Return [x, y] of the center of cell containing provided text 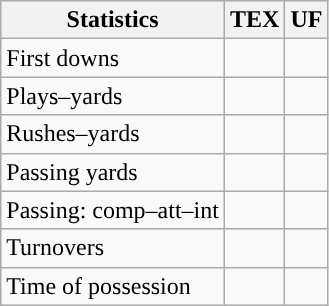
Passing yards [113, 172]
Rushes–yards [113, 134]
Passing: comp–att–int [113, 210]
UF [306, 20]
TEX [254, 20]
Plays–yards [113, 96]
Time of possession [113, 286]
Statistics [113, 20]
Turnovers [113, 248]
First downs [113, 58]
